Provide the [X, Y] coordinate of the cell's center where the given text is located.  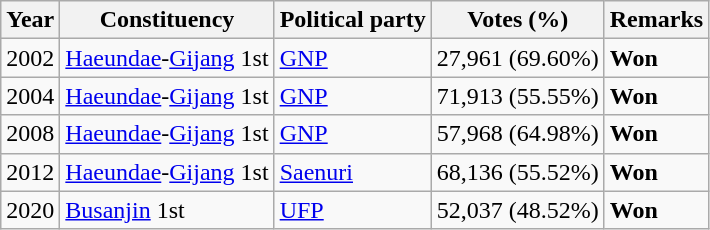
2002 [30, 58]
2004 [30, 96]
Year [30, 20]
68,136 (55.52%) [518, 172]
Political party [352, 20]
2008 [30, 134]
UFP [352, 210]
Constituency [167, 20]
27,961 (69.60%) [518, 58]
2012 [30, 172]
71,913 (55.55%) [518, 96]
Remarks [656, 20]
Busanjin 1st [167, 210]
2020 [30, 210]
Saenuri [352, 172]
57,968 (64.98%) [518, 134]
Votes (%) [518, 20]
52,037 (48.52%) [518, 210]
